Scan for the cell matching the given text and deliver its (x, y) coordinate at center. 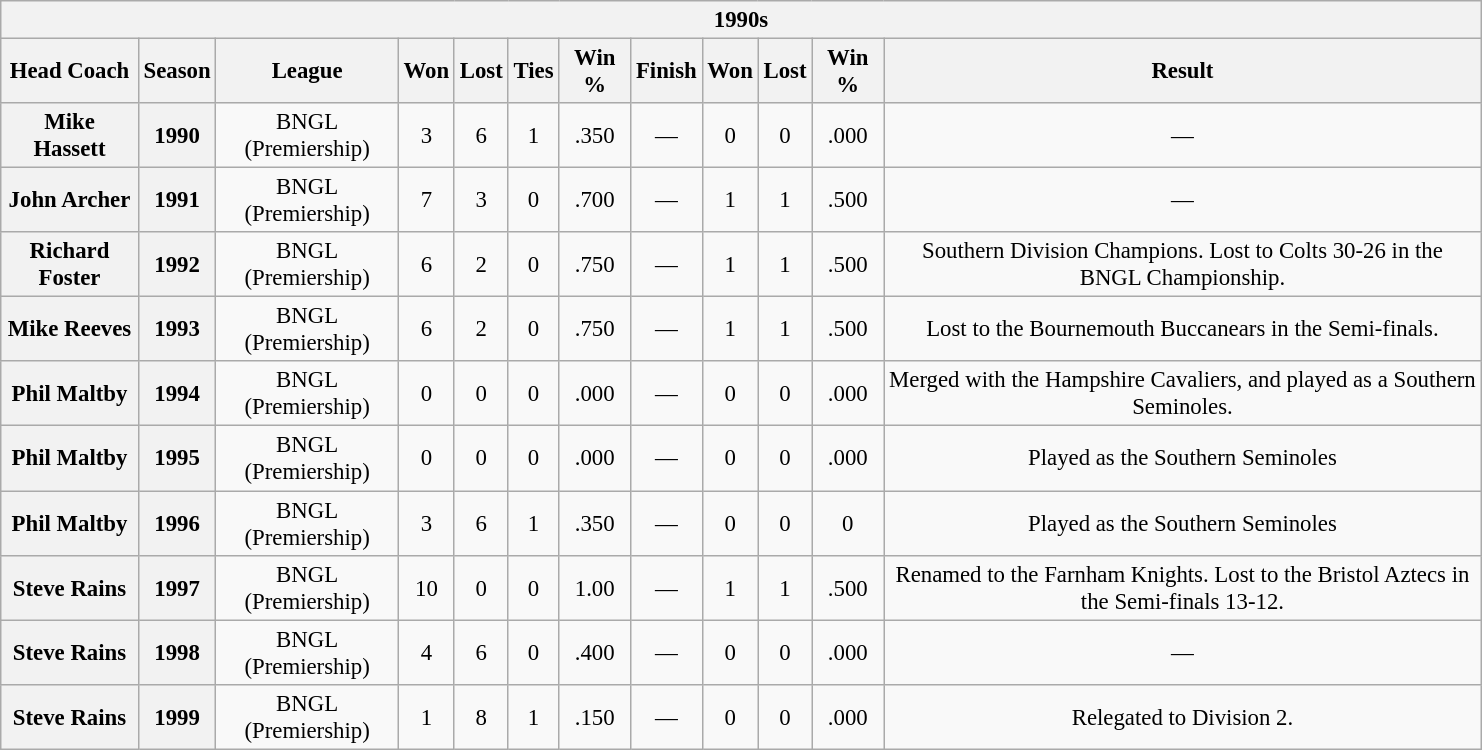
Result (1183, 72)
Season (177, 72)
1991 (177, 200)
4 (426, 652)
.150 (595, 716)
1996 (177, 524)
1998 (177, 652)
.400 (595, 652)
8 (481, 716)
Mike Reeves (70, 330)
Mike Hassett (70, 136)
Richard Foster (70, 264)
Finish (666, 72)
1992 (177, 264)
1990 (177, 136)
League (307, 72)
Head Coach (70, 72)
.700 (595, 200)
10 (426, 588)
Relegated to Division 2. (1183, 716)
1999 (177, 716)
1.00 (595, 588)
Ties (534, 72)
1994 (177, 394)
1995 (177, 458)
7 (426, 200)
Southern Division Champions. Lost to Colts 30-26 in the BNGL Championship. (1183, 264)
Lost to the Bournemouth Buccanears in the Semi-finals. (1183, 330)
1997 (177, 588)
1990s (741, 20)
Merged with the Hampshire Cavaliers, and played as a Southern Seminoles. (1183, 394)
1993 (177, 330)
Renamed to the Farnham Knights. Lost to the Bristol Aztecs in the Semi-finals 13-12. (1183, 588)
John Archer (70, 200)
